From the cell containing the given text, extract its center point as (X, Y) coordinate. 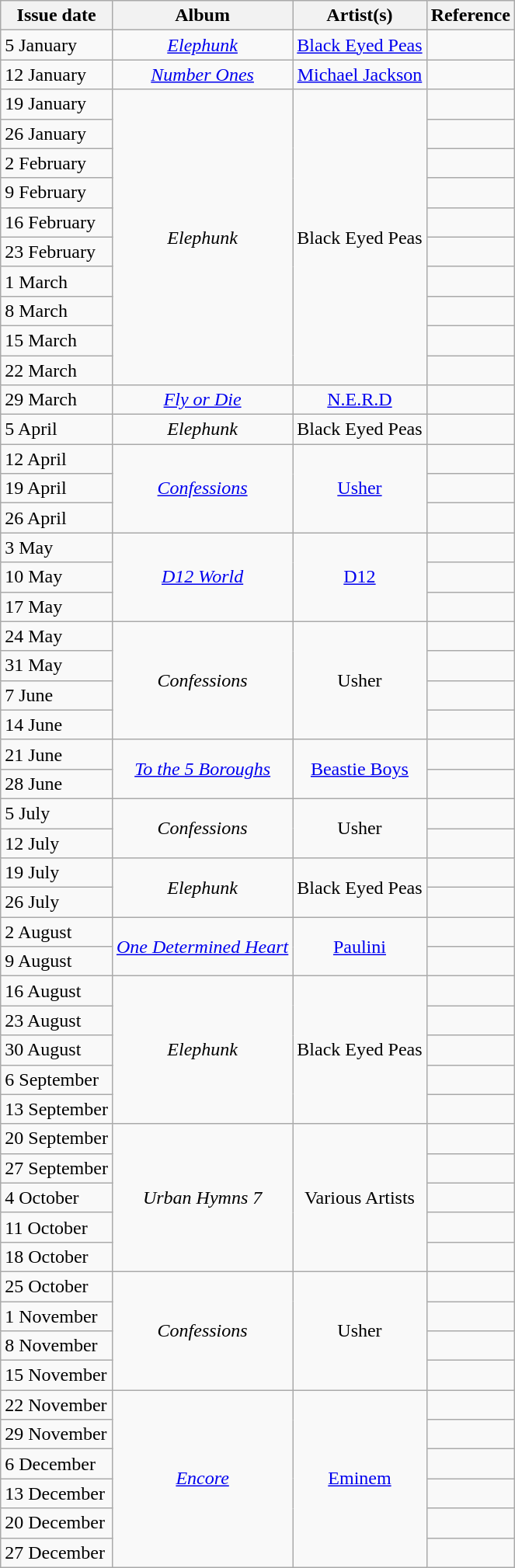
Various Artists (360, 1198)
To the 5 Boroughs (202, 769)
Fly or Die (202, 400)
12 July (57, 843)
22 November (57, 1405)
22 March (57, 370)
6 September (57, 1080)
21 June (57, 754)
20 December (57, 1523)
12 April (57, 459)
5 July (57, 813)
Urban Hymns 7 (202, 1198)
10 May (57, 577)
Eminem (360, 1479)
30 August (57, 1050)
19 July (57, 873)
19 April (57, 488)
Reference (471, 16)
N.E.R.D (360, 400)
17 May (57, 607)
23 February (57, 252)
16 February (57, 222)
27 September (57, 1168)
28 June (57, 784)
24 May (57, 636)
26 July (57, 902)
D12 World (202, 577)
Album (202, 16)
Beastie Boys (360, 769)
Michael Jackson (360, 75)
Paulini (360, 947)
3 May (57, 548)
20 September (57, 1139)
27 December (57, 1552)
23 August (57, 1020)
4 October (57, 1198)
2 August (57, 932)
Number Ones (202, 75)
11 October (57, 1227)
6 December (57, 1464)
Artist(s) (360, 16)
9 August (57, 961)
15 November (57, 1375)
13 September (57, 1109)
9 February (57, 193)
29 November (57, 1434)
8 March (57, 311)
12 January (57, 75)
2 February (57, 163)
1 March (57, 281)
19 January (57, 104)
One Determined Heart (202, 947)
14 June (57, 725)
5 January (57, 45)
1 November (57, 1316)
Encore (202, 1479)
Issue date (57, 16)
7 June (57, 695)
18 October (57, 1257)
D12 (360, 577)
8 November (57, 1346)
26 April (57, 518)
16 August (57, 991)
25 October (57, 1286)
29 March (57, 400)
13 December (57, 1493)
26 January (57, 134)
5 April (57, 429)
31 May (57, 666)
15 March (57, 340)
